Search for the cell housing the specified text and yield its (X, Y) center coordinate. 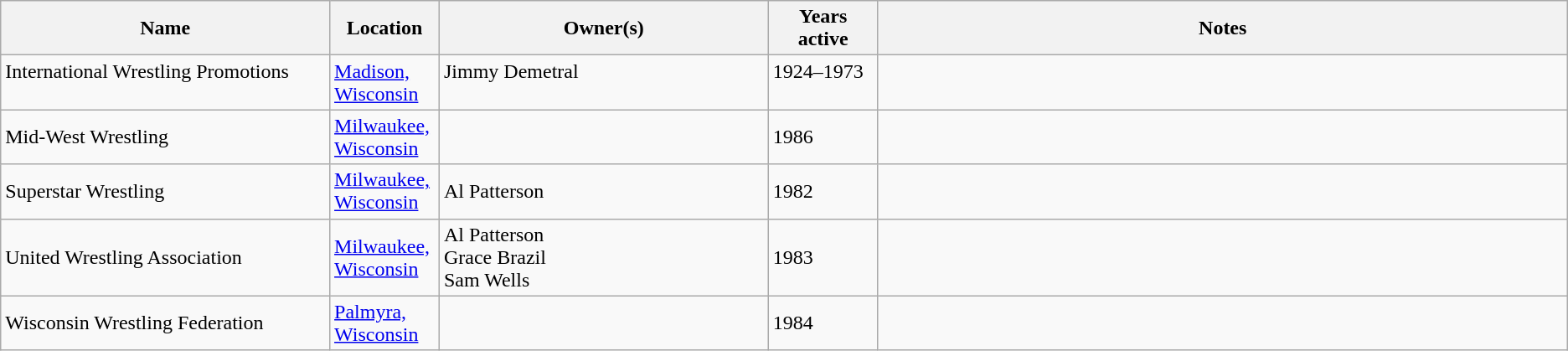
1984 (823, 323)
Al Patterson (603, 191)
Jimmy Demetral (603, 82)
1982 (823, 191)
Years active (823, 28)
Palmyra, Wisconsin (385, 323)
Notes (1223, 28)
1986 (823, 137)
1924–1973 (823, 82)
United Wrestling Association (166, 257)
Mid-West Wrestling (166, 137)
Name (166, 28)
1983 (823, 257)
International Wrestling Promotions (166, 82)
Al PattersonGrace BrazilSam Wells (603, 257)
Madison, Wisconsin (385, 82)
Superstar Wrestling (166, 191)
Owner(s) (603, 28)
Wisconsin Wrestling Federation (166, 323)
Location (385, 28)
